For the text-containing cell, return its midpoint in [X, Y] coordinate format. 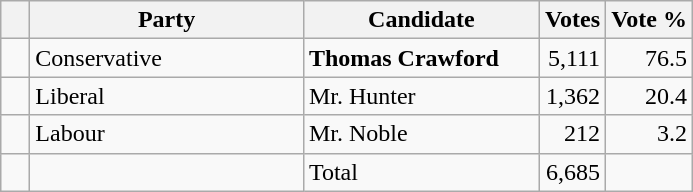
Total [421, 172]
Vote % [650, 20]
76.5 [650, 58]
Liberal [167, 96]
Conservative [167, 58]
Mr. Noble [421, 134]
Thomas Crawford [421, 58]
Labour [167, 134]
20.4 [650, 96]
Party [167, 20]
1,362 [572, 96]
Mr. Hunter [421, 96]
Votes [572, 20]
5,111 [572, 58]
Candidate [421, 20]
212 [572, 134]
6,685 [572, 172]
3.2 [650, 134]
